Find where the given text appears and provide that cell's center as [X, Y] coordinate. 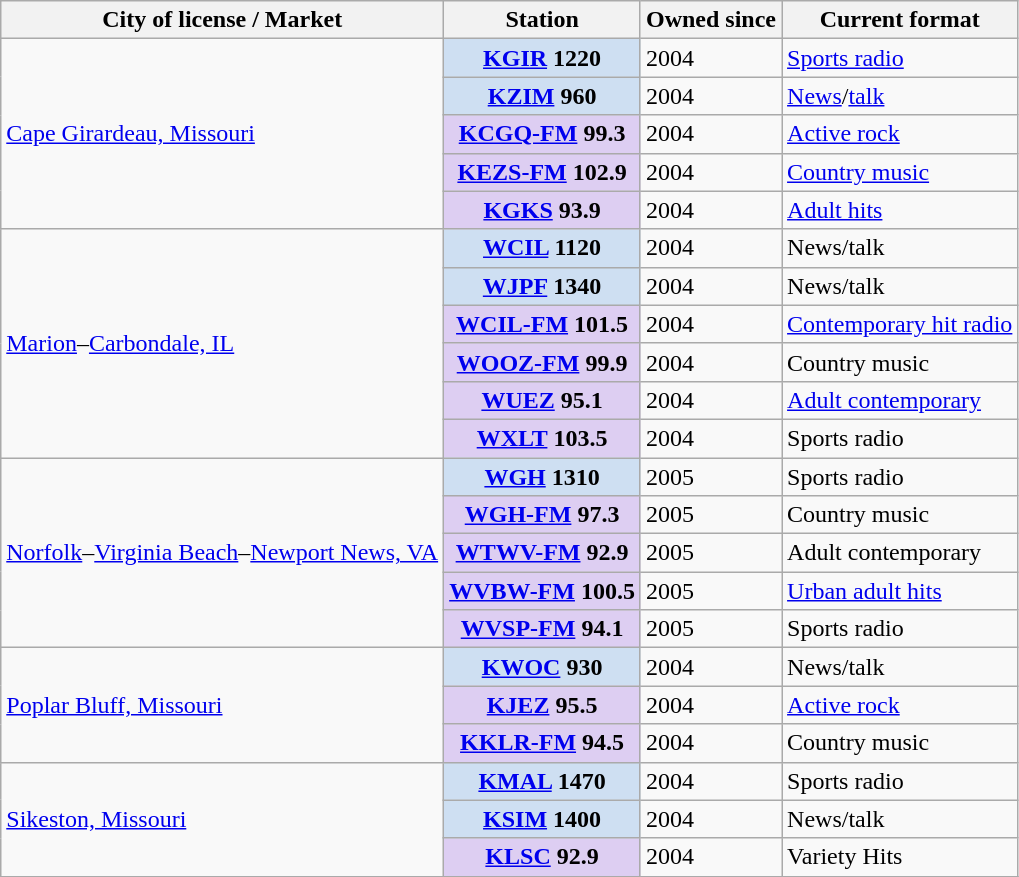
Current format [900, 20]
KJEZ 95.5 [542, 705]
WTWV-FM 92.9 [542, 553]
KKLR-FM 94.5 [542, 743]
WOOZ-FM 99.9 [542, 362]
WXLT 103.5 [542, 438]
KMAL 1470 [542, 781]
Sikeston, Missouri [222, 819]
WUEZ 95.1 [542, 400]
Contemporary hit radio [900, 324]
KWOC 930 [542, 667]
KZIM 960 [542, 96]
Poplar Bluff, Missouri [222, 705]
Norfolk–Virginia Beach–Newport News, VA [222, 553]
Owned since [710, 20]
WCIL-FM 101.5 [542, 324]
KGKS 93.9 [542, 210]
KCGQ-FM 99.3 [542, 134]
WCIL 1120 [542, 248]
Marion–Carbondale, IL [222, 343]
KLSC 92.9 [542, 857]
Adult hits [900, 210]
Urban adult hits [900, 591]
WJPF 1340 [542, 286]
Cape Girardeau, Missouri [222, 134]
Station [542, 20]
WGH-FM 97.3 [542, 515]
KSIM 1400 [542, 819]
KEZS-FM 102.9 [542, 172]
Variety Hits [900, 857]
WVBW-FM 100.5 [542, 591]
WVSP-FM 94.1 [542, 629]
WGH 1310 [542, 477]
City of license / Market [222, 20]
KGIR 1220 [542, 58]
